Pinpoint the cell where the given text exists, returning its [x, y] midpoint coordinate. 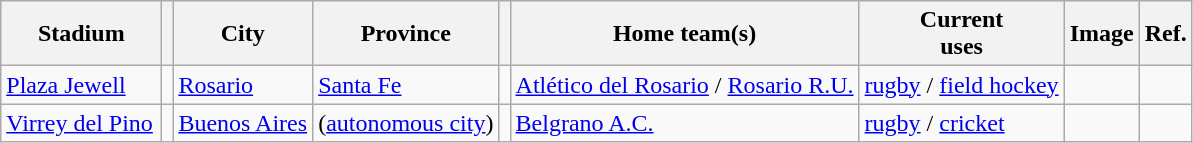
Belgrano A.C. [684, 123]
rugby / cricket [962, 123]
Currentuses [962, 34]
Santa Fe [406, 85]
Buenos Aires [243, 123]
Image [1102, 34]
City [243, 34]
Plaza Jewell [82, 85]
rugby / field hockey [962, 85]
Rosario [243, 85]
Home team(s) [684, 34]
Atlético del Rosario / Rosario R.U. [684, 85]
Virrey del Pino [82, 123]
Province [406, 34]
(autonomous city) [406, 123]
Ref. [1166, 34]
Stadium [82, 34]
